Return the (x, y) coordinate for the center point of the cell that contains the specified text.  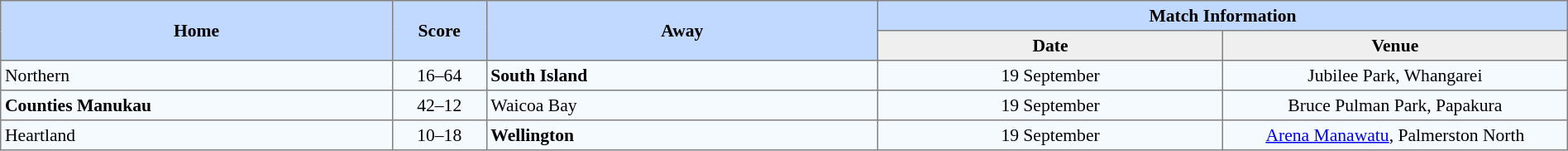
Match Information (1223, 16)
Northern (197, 75)
South Island (682, 75)
Arena Manawatu, Palmerston North (1394, 135)
Heartland (197, 135)
Bruce Pulman Park, Papakura (1394, 105)
Venue (1394, 46)
Jubilee Park, Whangarei (1394, 75)
Wellington (682, 135)
Counties Manukau (197, 105)
Score (439, 31)
42–12 (439, 105)
Date (1050, 46)
16–64 (439, 75)
Waicoa Bay (682, 105)
Away (682, 31)
10–18 (439, 135)
Home (197, 31)
